Provide the (X, Y) coordinate of the cell's center where the given text is located.  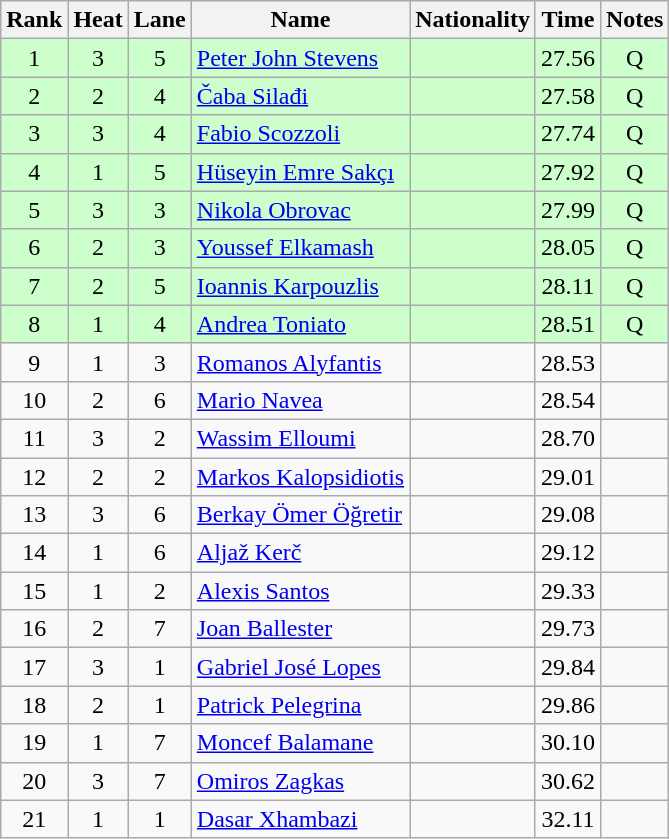
Dasar Xhambazi (300, 819)
27.56 (568, 58)
Aljaž Kerč (300, 553)
32.11 (568, 819)
30.10 (568, 743)
Gabriel José Lopes (300, 667)
Rank (34, 20)
29.73 (568, 629)
Time (568, 20)
15 (34, 591)
29.01 (568, 477)
28.70 (568, 438)
14 (34, 553)
30.62 (568, 781)
17 (34, 667)
12 (34, 477)
Čaba Silađi (300, 96)
Romanos Alyfantis (300, 362)
Notes (634, 20)
Heat (98, 20)
29.33 (568, 591)
Youssef Elkamash (300, 248)
8 (34, 324)
27.92 (568, 172)
29.12 (568, 553)
Berkay Ömer Öğretir (300, 515)
Fabio Scozzoli (300, 134)
28.51 (568, 324)
Ioannis Karpouzlis (300, 286)
Lane (160, 20)
27.99 (568, 210)
29.86 (568, 705)
29.84 (568, 667)
21 (34, 819)
Patrick Pelegrina (300, 705)
Name (300, 20)
Mario Navea (300, 400)
29.08 (568, 515)
16 (34, 629)
27.74 (568, 134)
Nationality (473, 20)
Alexis Santos (300, 591)
28.05 (568, 248)
19 (34, 743)
13 (34, 515)
Peter John Stevens (300, 58)
Joan Ballester (300, 629)
27.58 (568, 96)
28.53 (568, 362)
Omiros Zagkas (300, 781)
Nikola Obrovac (300, 210)
28.54 (568, 400)
Markos Kalopsidiotis (300, 477)
Moncef Balamane (300, 743)
28.11 (568, 286)
10 (34, 400)
20 (34, 781)
Wassim Elloumi (300, 438)
11 (34, 438)
18 (34, 705)
Andrea Toniato (300, 324)
9 (34, 362)
Hüseyin Emre Sakçı (300, 172)
